Pinpoint the cell where the given text exists, returning its (x, y) midpoint coordinate. 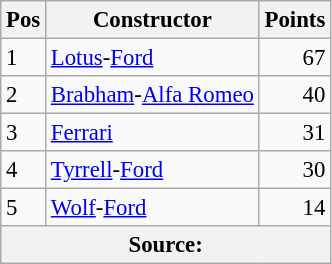
Constructor (153, 20)
Points (294, 20)
3 (24, 133)
Ferrari (153, 133)
Lotus-Ford (153, 58)
Brabham-Alfa Romeo (153, 95)
2 (24, 95)
31 (294, 133)
Pos (24, 20)
30 (294, 170)
Source: (166, 245)
5 (24, 208)
67 (294, 58)
4 (24, 170)
14 (294, 208)
40 (294, 95)
1 (24, 58)
Wolf-Ford (153, 208)
Tyrrell-Ford (153, 170)
